Identify which cell holds the provided text, then report its [X, Y] central coordinate. 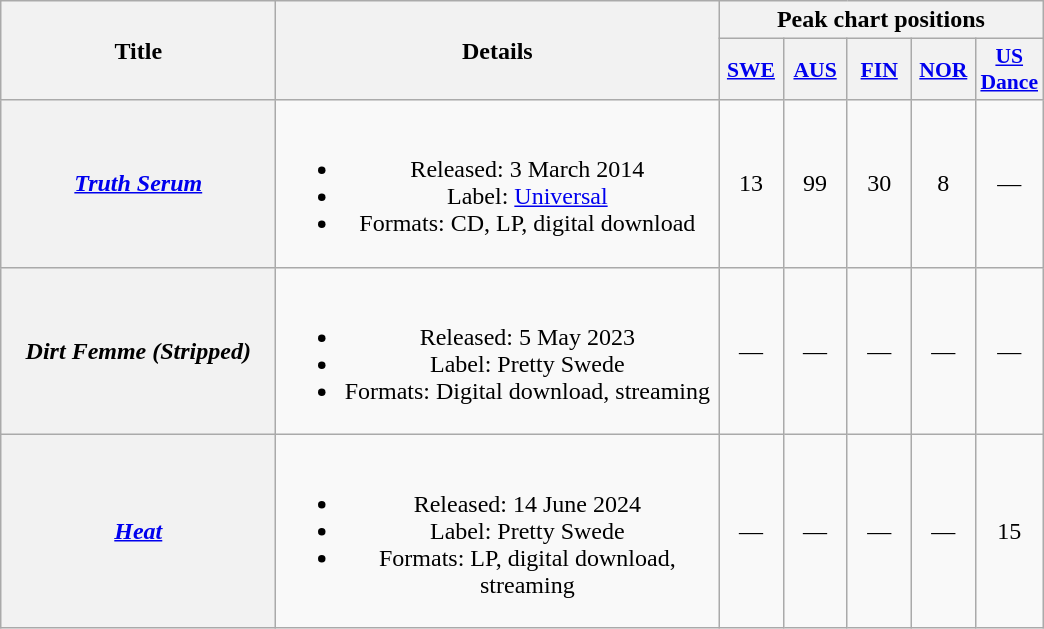
15 [1009, 531]
Dirt Femme (Stripped) [138, 350]
Details [498, 50]
Released: 5 May 2023Label: Pretty SwedeFormats: Digital download, streaming [498, 350]
Title [138, 50]
Released: 14 June 2024Label: Pretty SwedeFormats: LP, digital download, streaming [498, 531]
NOR [943, 70]
FIN [879, 70]
Truth Serum [138, 184]
99 [815, 184]
8 [943, 184]
13 [751, 184]
US Dance [1009, 70]
Heat [138, 531]
AUS [815, 70]
SWE [751, 70]
Released: 3 March 2014Label: UniversalFormats: CD, LP, digital download [498, 184]
Peak chart positions [881, 20]
30 [879, 184]
